Return the [X, Y] coordinate for the center point of the cell that contains the specified text.  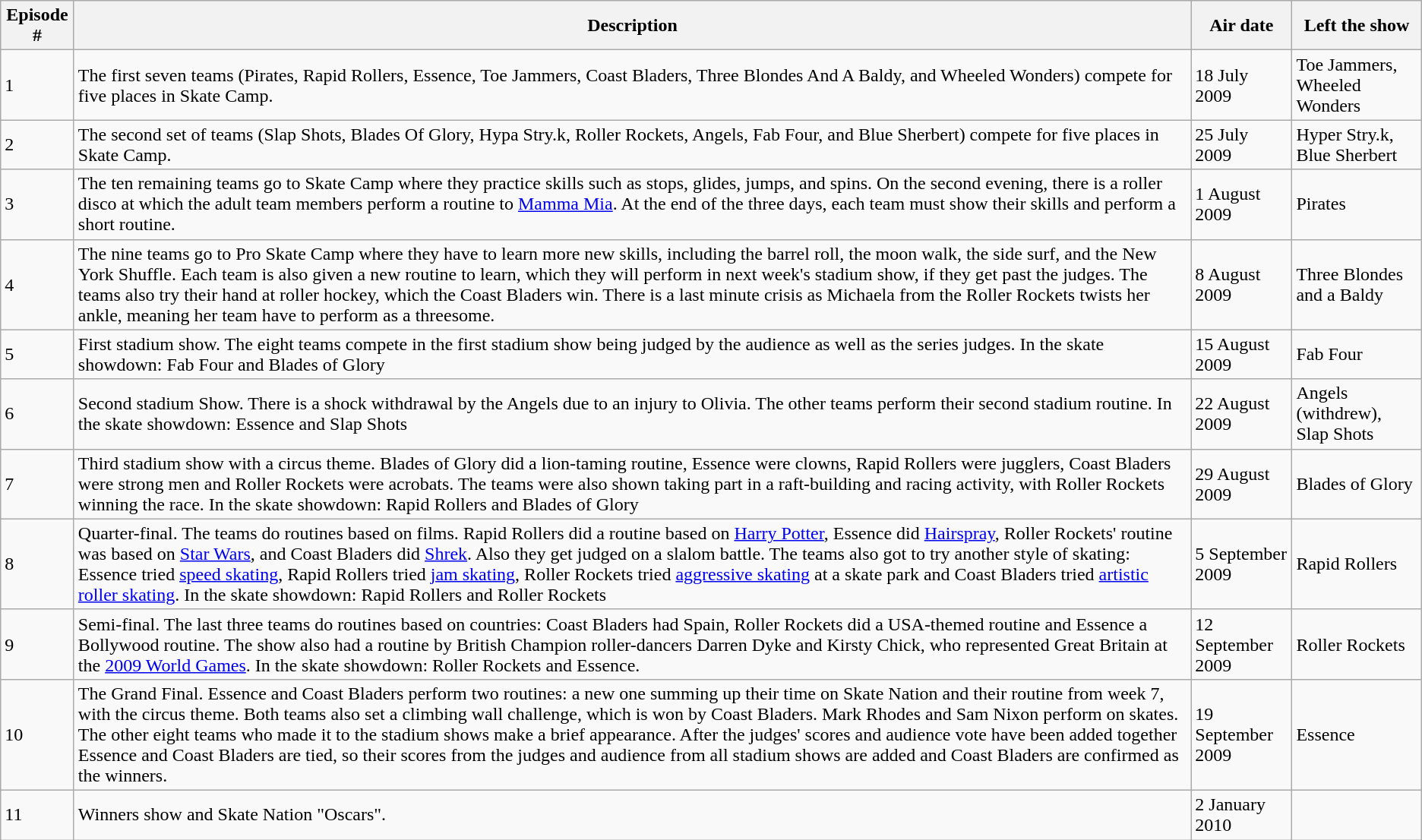
18 July 2009 [1241, 85]
8 August 2009 [1241, 284]
Essence [1357, 734]
Fab Four [1357, 354]
1 August 2009 [1241, 204]
Roller Rockets [1357, 644]
Blades of Glory [1357, 484]
8 [38, 564]
Three Blondes and a Baldy [1357, 284]
Rapid Rollers [1357, 564]
Left the show [1357, 26]
3 [38, 204]
9 [38, 644]
1 [38, 85]
Episode # [38, 26]
Angels (withdrew), Slap Shots [1357, 414]
2 [38, 144]
11 [38, 814]
4 [38, 284]
5 September 2009 [1241, 564]
15 August 2009 [1241, 354]
2 January 2010 [1241, 814]
Toe Jammers, Wheeled Wonders [1357, 85]
25 July 2009 [1241, 144]
19 September 2009 [1241, 734]
10 [38, 734]
6 [38, 414]
Pirates [1357, 204]
7 [38, 484]
29 August 2009 [1241, 484]
Hyper Stry.k, Blue Sherbert [1357, 144]
Description [632, 26]
Winners show and Skate Nation "Oscars". [632, 814]
22 August 2009 [1241, 414]
Air date [1241, 26]
5 [38, 354]
12 September 2009 [1241, 644]
